From the cell containing the given text, extract its center point as [X, Y] coordinate. 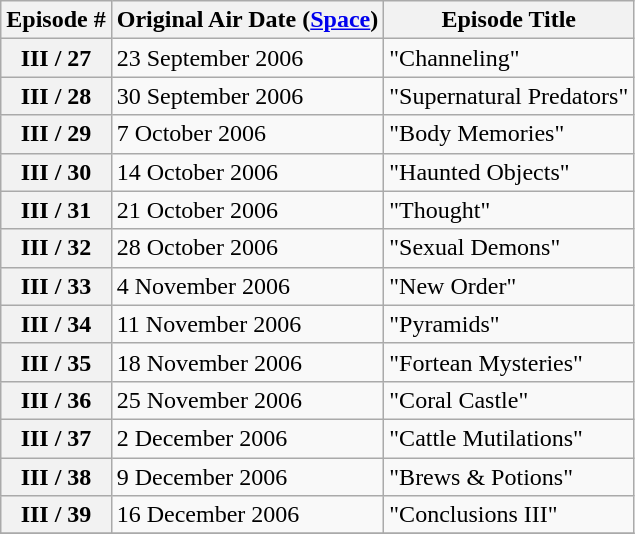
"Sexual Demons" [509, 248]
III / 33 [56, 286]
"Fortean Mysteries" [509, 362]
III / 30 [56, 172]
III / 34 [56, 324]
"Brews & Potions" [509, 477]
"Conclusions III" [509, 515]
7 October 2006 [248, 134]
III / 38 [56, 477]
9 December 2006 [248, 477]
11 November 2006 [248, 324]
28 October 2006 [248, 248]
III / 36 [56, 400]
III / 39 [56, 515]
"Cattle Mutilations" [509, 438]
"Thought" [509, 210]
23 September 2006 [248, 58]
III / 32 [56, 248]
30 September 2006 [248, 96]
14 October 2006 [248, 172]
III / 35 [56, 362]
"Pyramids" [509, 324]
"Coral Castle" [509, 400]
III / 37 [56, 438]
III / 27 [56, 58]
21 October 2006 [248, 210]
16 December 2006 [248, 515]
25 November 2006 [248, 400]
4 November 2006 [248, 286]
Episode # [56, 20]
"Supernatural Predators" [509, 96]
III / 31 [56, 210]
2 December 2006 [248, 438]
Original Air Date (Space) [248, 20]
III / 29 [56, 134]
"New Order" [509, 286]
III / 28 [56, 96]
Episode Title [509, 20]
18 November 2006 [248, 362]
"Haunted Objects" [509, 172]
"Channeling" [509, 58]
"Body Memories" [509, 134]
